Extract the [X, Y] coordinate from the center of the cell holding the provided text.  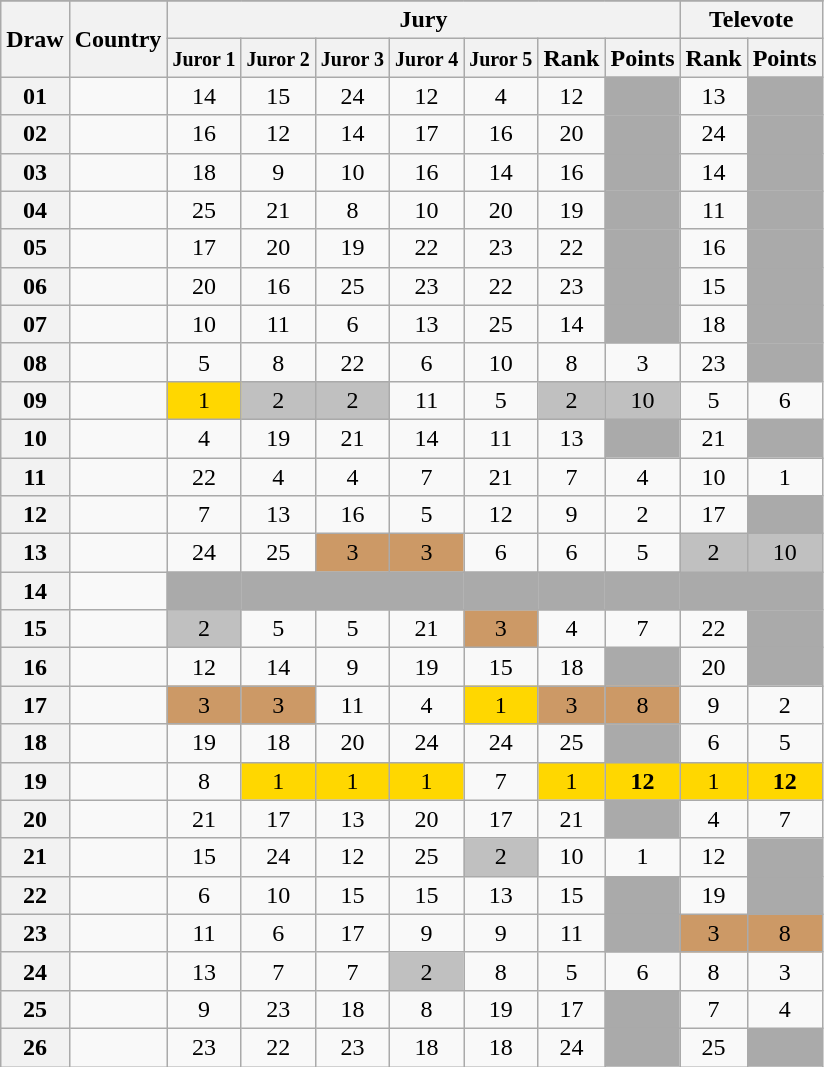
02 [35, 134]
05 [35, 248]
Juror 5 [501, 58]
Juror 2 [278, 58]
26 [35, 1047]
08 [35, 362]
Televote [751, 20]
Juror 4 [426, 58]
Juror 3 [352, 58]
06 [35, 286]
Draw [35, 39]
09 [35, 400]
Country [118, 39]
04 [35, 210]
07 [35, 324]
01 [35, 96]
Juror 1 [204, 58]
Jury [424, 20]
03 [35, 172]
